Detect which cell encompasses the target text, then output its (X, Y) center coordinate. 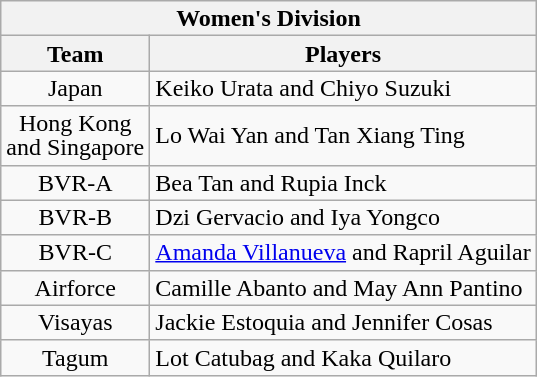
Lo Wai Yan and Tan Xiang Ting (343, 136)
Visayas (76, 322)
Bea Tan and Rupia Inck (343, 182)
Airforce (76, 288)
Women's Division (268, 18)
Keiko Urata and Chiyo Suzuki (343, 88)
Lot Catubag and Kaka Quilaro (343, 358)
BVR-C (76, 252)
Dzi Gervacio and Iya Yongco (343, 218)
BVR-A (76, 182)
Team (76, 54)
Players (343, 54)
Tagum (76, 358)
BVR-B (76, 218)
Japan (76, 88)
Camille Abanto and May Ann Pantino (343, 288)
Hong Kongand Singapore (76, 136)
Jackie Estoquia and Jennifer Cosas (343, 322)
Amanda Villanueva and Rapril Aguilar (343, 252)
